Return the [X, Y] coordinate for the center point of the cell that contains the specified text.  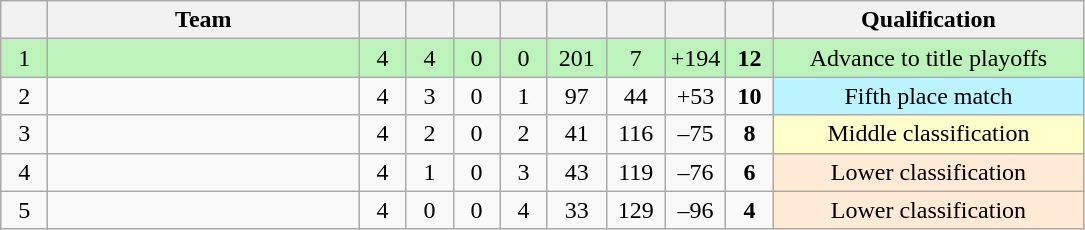
97 [576, 96]
–76 [696, 172]
10 [750, 96]
7 [636, 58]
Fifth place match [928, 96]
Team [204, 20]
+53 [696, 96]
6 [750, 172]
Advance to title playoffs [928, 58]
8 [750, 134]
12 [750, 58]
Qualification [928, 20]
Middle classification [928, 134]
129 [636, 210]
116 [636, 134]
+194 [696, 58]
44 [636, 96]
119 [636, 172]
–96 [696, 210]
43 [576, 172]
201 [576, 58]
–75 [696, 134]
41 [576, 134]
33 [576, 210]
5 [24, 210]
